For the text-containing cell, return its midpoint in (X, Y) coordinate format. 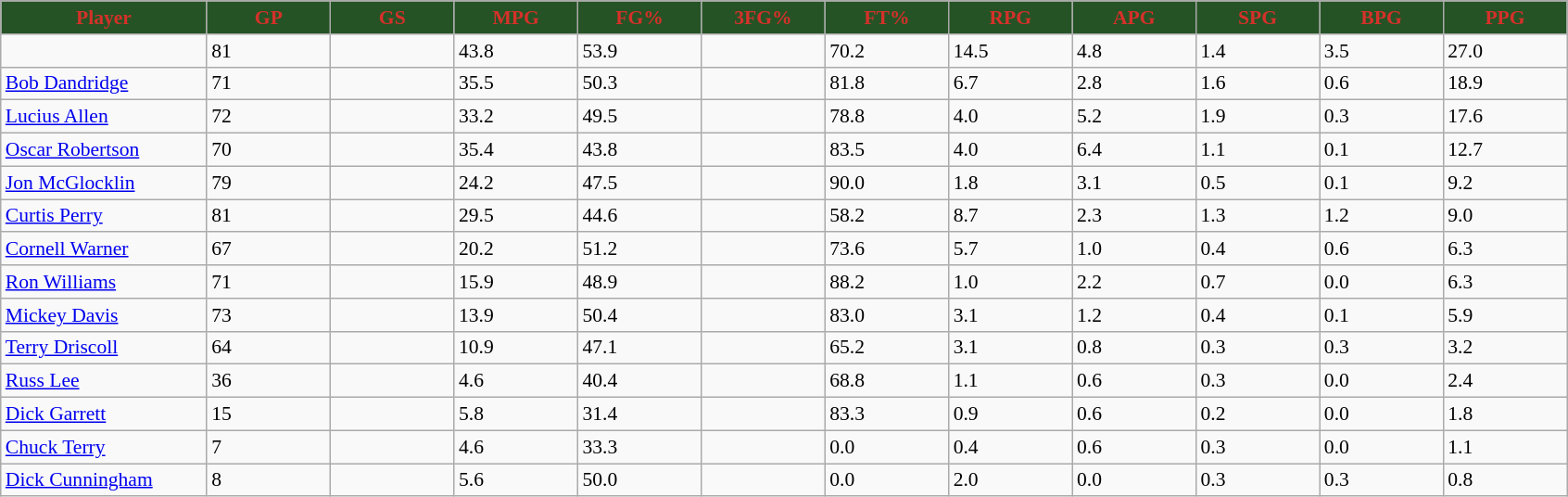
29.5 (515, 216)
18.9 (1505, 83)
8 (269, 480)
Oscar Robertson (104, 150)
5.6 (515, 480)
9.2 (1505, 183)
0.7 (1257, 282)
APG (1134, 18)
Lucius Allen (104, 117)
83.5 (886, 150)
0.5 (1257, 183)
20.2 (515, 249)
5.7 (1010, 249)
33.3 (639, 447)
78.8 (886, 117)
58.2 (886, 216)
9.0 (1505, 216)
6.4 (1134, 150)
64 (269, 348)
73 (269, 315)
4.8 (1134, 51)
1.6 (1257, 83)
GP (269, 18)
5.8 (515, 414)
Russ Lee (104, 381)
65.2 (886, 348)
27.0 (1505, 51)
40.4 (639, 381)
31.4 (639, 414)
88.2 (886, 282)
12.7 (1505, 150)
14.5 (1010, 51)
81.8 (886, 83)
67 (269, 249)
1.9 (1257, 117)
MPG (515, 18)
70.2 (886, 51)
10.9 (515, 348)
0.2 (1257, 414)
15.9 (515, 282)
2.8 (1134, 83)
BPG (1381, 18)
Dick Cunningham (104, 480)
24.2 (515, 183)
13.9 (515, 315)
53.9 (639, 51)
51.2 (639, 249)
6.7 (1010, 83)
2.4 (1505, 381)
68.8 (886, 381)
Ron Williams (104, 282)
83.3 (886, 414)
0.9 (1010, 414)
47.5 (639, 183)
PPG (1505, 18)
1.3 (1257, 216)
FT% (886, 18)
Jon McGlocklin (104, 183)
3.5 (1381, 51)
5.9 (1505, 315)
3FG% (764, 18)
47.1 (639, 348)
50.4 (639, 315)
FG% (639, 18)
50.3 (639, 83)
2.0 (1010, 480)
Terry Driscoll (104, 348)
Bob Dandridge (104, 83)
70 (269, 150)
33.2 (515, 117)
48.9 (639, 282)
Cornell Warner (104, 249)
5.2 (1134, 117)
44.6 (639, 216)
Chuck Terry (104, 447)
79 (269, 183)
7 (269, 447)
Curtis Perry (104, 216)
2.2 (1134, 282)
17.6 (1505, 117)
RPG (1010, 18)
15 (269, 414)
SPG (1257, 18)
83.0 (886, 315)
35.4 (515, 150)
36 (269, 381)
90.0 (886, 183)
Player (104, 18)
2.3 (1134, 216)
72 (269, 117)
Dick Garrett (104, 414)
35.5 (515, 83)
50.0 (639, 480)
73.6 (886, 249)
GS (393, 18)
1.4 (1257, 51)
3.2 (1505, 348)
49.5 (639, 117)
Mickey Davis (104, 315)
8.7 (1010, 216)
